Find where the given text appears and provide that cell's center as (X, Y) coordinate. 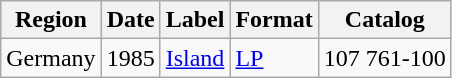
Format (274, 20)
Catalog (384, 20)
Label (195, 20)
Date (130, 20)
LP (274, 58)
1985 (130, 58)
Region (51, 20)
Germany (51, 58)
Island (195, 58)
107 761-100 (384, 58)
